Return [X, Y] of the center of cell containing provided text 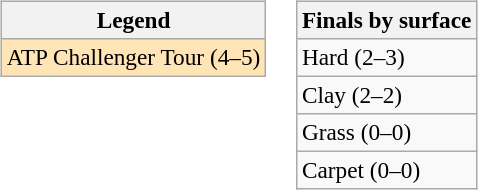
Finals by surface [387, 20]
Hard (2–3) [387, 57]
Clay (2–2) [387, 95]
ATP Challenger Tour (4–5) [133, 57]
Legend [133, 20]
Grass (0–0) [387, 133]
Carpet (0–0) [387, 171]
